Find where the given text appears and provide that cell's center as [X, Y] coordinate. 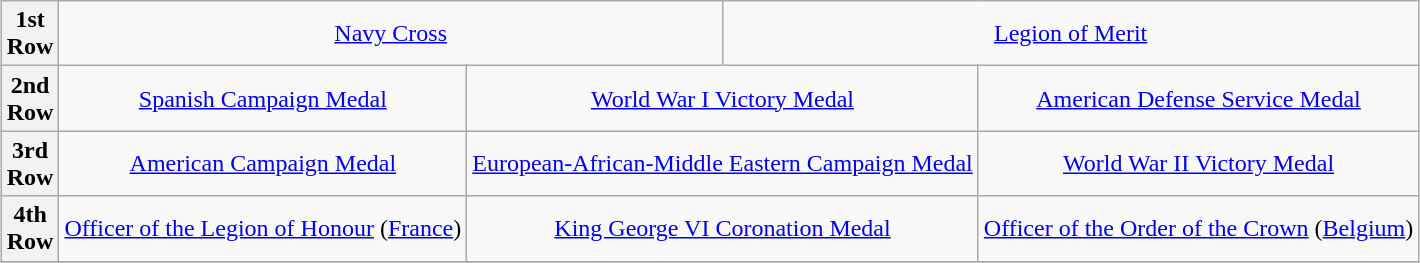
Officer of the Order of the Crown (Belgium) [1198, 228]
Spanish Campaign Medal [263, 98]
American Defense Service Medal [1198, 98]
3rd Row [30, 164]
Officer of the Legion of Honour (France) [263, 228]
King George VI Coronation Medal [723, 228]
American Campaign Medal [263, 164]
2nd Row [30, 98]
European-African-Middle Eastern Campaign Medal [723, 164]
1st Row [30, 34]
World War I Victory Medal [723, 98]
Legion of Merit [1070, 34]
4th Row [30, 228]
World War II Victory Medal [1198, 164]
Navy Cross [391, 34]
